Identify which cell holds the provided text, then report its [X, Y] central coordinate. 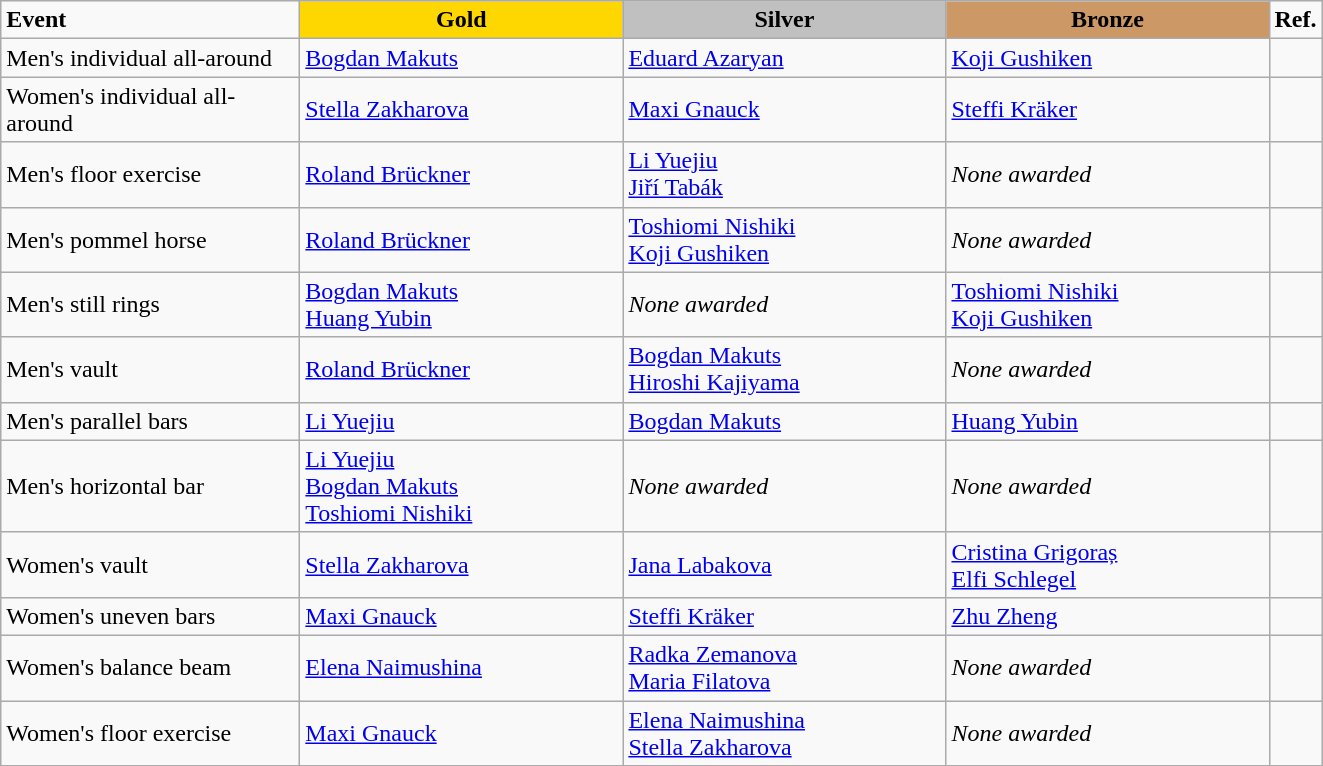
Event [150, 20]
Li Yuejiu Jiří Tabák [784, 174]
Women's individual all-around [150, 110]
Zhu Zheng [1108, 616]
Men's vault [150, 370]
Bogdan Makuts Huang Yubin [462, 304]
Eduard Azaryan [784, 58]
Silver [784, 20]
Ref. [1296, 20]
Koji Gushiken [1108, 58]
Jana Labakova [784, 564]
Men's still rings [150, 304]
Men's floor exercise [150, 174]
Bronze [1108, 20]
Li Yuejiu [462, 421]
Gold [462, 20]
Radka Zemanova Maria Filatova [784, 668]
Bogdan Makuts Hiroshi Kajiyama [784, 370]
Men's pommel horse [150, 240]
Elena Naimushina Stella Zakharova [784, 732]
Cristina Grigoraș Elfi Schlegel [1108, 564]
Men's horizontal bar [150, 486]
Men's parallel bars [150, 421]
Women's floor exercise [150, 732]
Men's individual all-around [150, 58]
Women's vault [150, 564]
Women's balance beam [150, 668]
Huang Yubin [1108, 421]
Li Yuejiu Bogdan Makuts Toshiomi Nishiki [462, 486]
Elena Naimushina [462, 668]
Women's uneven bars [150, 616]
